Pinpoint the cell where the given text exists, returning its (X, Y) midpoint coordinate. 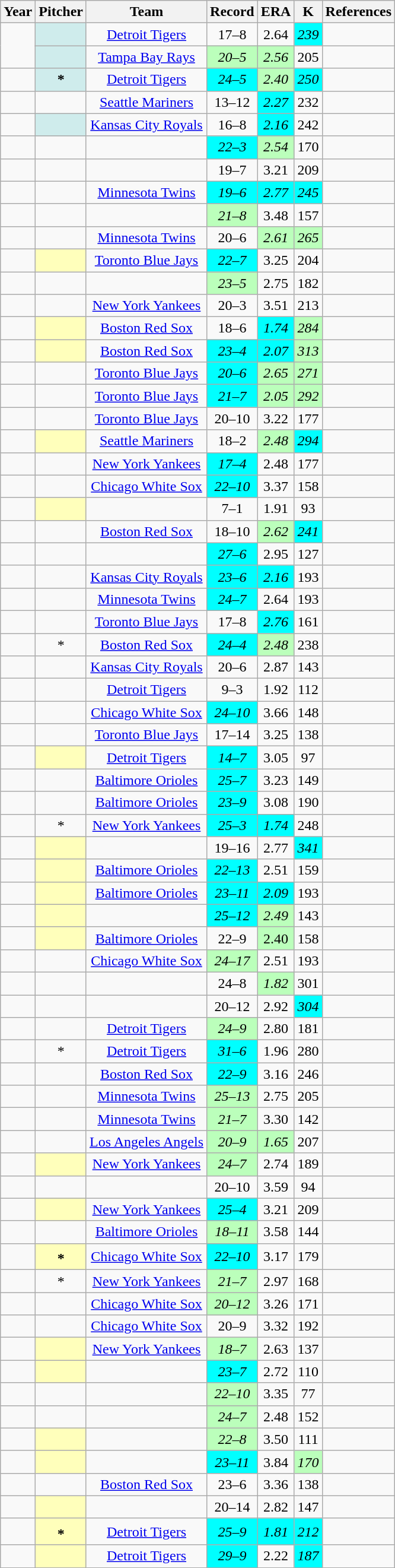
25–12 (232, 916)
7–1 (232, 509)
2.63 (276, 1349)
29–9 (232, 1556)
3.50 (276, 1439)
144 (308, 1232)
2.80 (276, 1029)
22–3 (232, 147)
265 (308, 237)
3.32 (276, 1326)
22–8 (232, 1439)
3.48 (276, 215)
110 (308, 1371)
20–3 (232, 306)
2.54 (276, 147)
2.76 (276, 622)
Team (146, 12)
157 (308, 215)
2.05 (276, 396)
23–7 (232, 1371)
3.30 (276, 1119)
3.36 (276, 1484)
137 (308, 1349)
22–13 (232, 870)
17–4 (232, 464)
Year (18, 12)
1.82 (276, 983)
24–4 (232, 644)
161 (308, 622)
3.22 (276, 419)
1.65 (276, 1142)
17–14 (232, 735)
111 (308, 1439)
1.96 (276, 1051)
187 (308, 1556)
16–8 (232, 125)
25–7 (232, 780)
245 (308, 192)
Tampa Bay Rays (146, 57)
179 (308, 1256)
3.35 (276, 1394)
292 (308, 396)
271 (308, 373)
93 (308, 509)
23–5 (232, 283)
204 (308, 260)
2.92 (276, 1006)
3.08 (276, 803)
171 (308, 1304)
341 (308, 848)
18–2 (232, 441)
94 (308, 1187)
9–3 (232, 690)
21–8 (232, 215)
2.07 (276, 351)
27–6 (232, 554)
20–14 (232, 1507)
248 (308, 825)
190 (308, 803)
3.05 (276, 758)
2.09 (276, 893)
212 (308, 1532)
18–11 (232, 1232)
25–3 (232, 825)
Los Angeles Angels (146, 1142)
313 (308, 351)
25–13 (232, 1097)
24–8 (232, 983)
2.27 (276, 102)
ERA (276, 12)
25–9 (232, 1532)
207 (308, 1142)
159 (308, 870)
97 (308, 758)
147 (308, 1507)
Pitcher (61, 12)
2.72 (276, 1371)
18–7 (232, 1349)
238 (308, 644)
2.22 (276, 1556)
K (308, 12)
14–7 (232, 758)
25–4 (232, 1209)
246 (308, 1074)
13–12 (232, 102)
189 (308, 1164)
24–5 (232, 80)
3.58 (276, 1232)
3.51 (276, 306)
2.62 (276, 531)
18–6 (232, 328)
2.65 (276, 373)
References (358, 12)
127 (308, 554)
182 (308, 283)
Record (232, 12)
23–9 (232, 803)
294 (308, 441)
2.95 (276, 554)
112 (308, 690)
3.23 (276, 780)
31–6 (232, 1051)
2.61 (276, 237)
2.49 (276, 916)
24–10 (232, 712)
1.92 (276, 690)
3.84 (276, 1462)
77 (308, 1394)
19–7 (232, 170)
2.87 (276, 667)
149 (308, 780)
241 (308, 531)
18–10 (232, 531)
232 (308, 102)
24–17 (232, 961)
304 (308, 1006)
301 (308, 983)
22–7 (232, 260)
284 (308, 328)
2.56 (276, 57)
19–6 (232, 192)
3.26 (276, 1304)
250 (308, 80)
2.74 (276, 1164)
1.81 (276, 1532)
3.59 (276, 1187)
3.37 (276, 486)
3.16 (276, 1074)
19–16 (232, 848)
181 (308, 1029)
23–4 (232, 351)
24–9 (232, 1029)
2.97 (276, 1281)
152 (308, 1417)
2.82 (276, 1507)
1.91 (276, 509)
213 (308, 306)
3.66 (276, 712)
168 (308, 1281)
20–5 (232, 57)
148 (308, 712)
142 (308, 1119)
3.17 (276, 1256)
280 (308, 1051)
239 (308, 34)
242 (308, 125)
192 (308, 1326)
